Return the [X, Y] coordinate for the center point of the cell that contains the specified text.  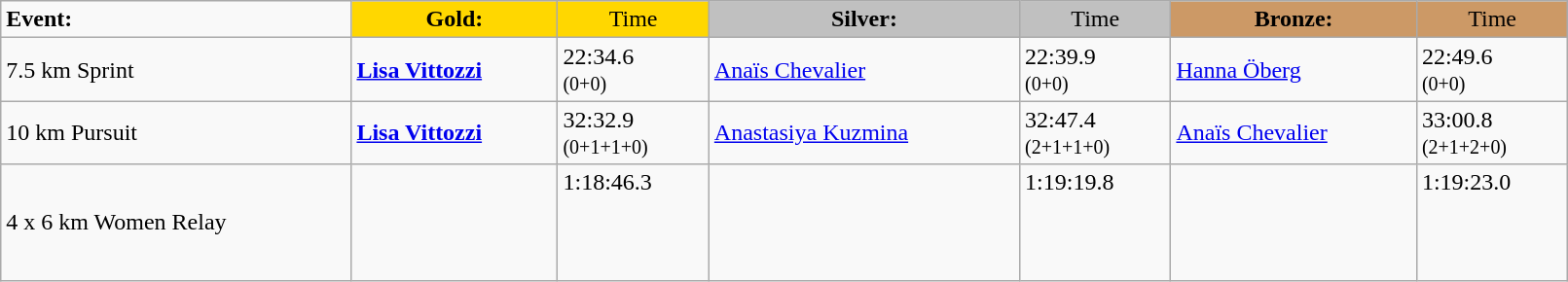
1:18:46.3 [633, 222]
33:00.8(2+1+2+0) [1491, 132]
32:32.9(0+1+1+0) [633, 132]
1:19:23.0 [1491, 222]
22:49.6(0+0) [1491, 70]
32:47.4(2+1+1+0) [1096, 132]
Gold: [455, 19]
4 x 6 km Women Relay [176, 222]
Hanna Öberg [1294, 70]
Bronze: [1294, 19]
10 km Pursuit [176, 132]
Silver: [864, 19]
7.5 km Sprint [176, 70]
22:34.6(0+0) [633, 70]
Anastasiya Kuzmina [864, 132]
Event: [176, 19]
1:19:19.8 [1096, 222]
22:39.9(0+0) [1096, 70]
